Return [x, y] of the center of cell containing provided text 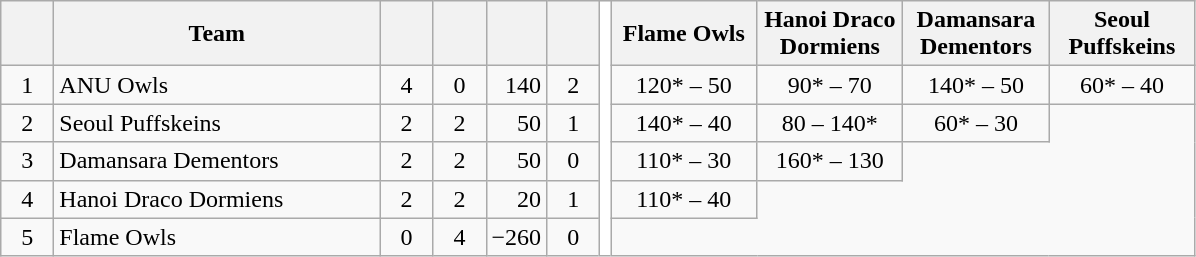
140* – 40 [684, 123]
160* – 130 [830, 161]
140 [516, 85]
3 [28, 161]
−260 [516, 237]
110* – 40 [684, 199]
20 [516, 199]
90* – 70 [830, 85]
140* – 50 [976, 85]
5 [28, 237]
Team [217, 34]
60* – 40 [1122, 85]
80 – 140* [830, 123]
60* – 30 [976, 123]
110* – 30 [684, 161]
ANU Owls [217, 85]
120* – 50 [684, 85]
